For the text-containing cell, return its midpoint in (x, y) coordinate format. 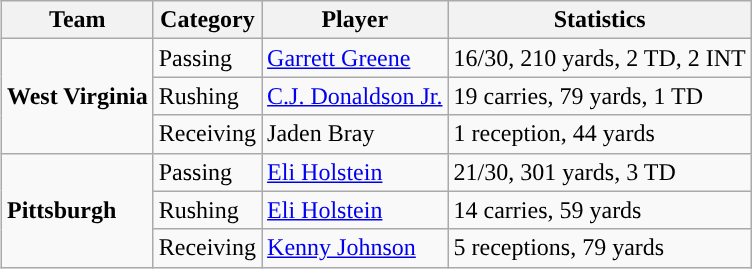
14 carries, 59 yards (600, 210)
West Virginia (77, 96)
C.J. Donaldson Jr. (355, 96)
Garrett Greene (355, 58)
Kenny Johnson (355, 248)
19 carries, 79 yards, 1 TD (600, 96)
21/30, 301 yards, 3 TD (600, 172)
16/30, 210 yards, 2 TD, 2 INT (600, 58)
Category (207, 20)
Statistics (600, 20)
Team (77, 20)
Pittsburgh (77, 210)
Player (355, 20)
Jaden Bray (355, 134)
1 reception, 44 yards (600, 134)
5 receptions, 79 yards (600, 248)
